Determine the (X, Y) coordinate at the center of the cell enclosing the given text.  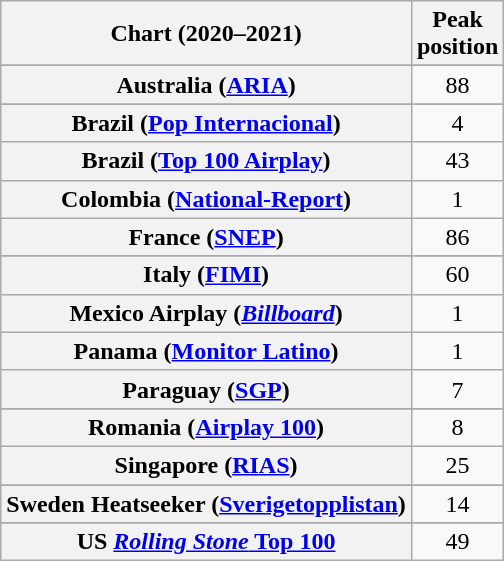
France (SNEP) (206, 237)
7 (457, 389)
86 (457, 237)
Chart (2020–2021) (206, 34)
Singapore (RIAS) (206, 465)
US Rolling Stone Top 100 (206, 542)
Brazil (Pop Internacional) (206, 123)
8 (457, 427)
Australia (ARIA) (206, 85)
Brazil (Top 100 Airplay) (206, 161)
Paraguay (SGP) (206, 389)
Romania (Airplay 100) (206, 427)
Mexico Airplay (Billboard) (206, 313)
Peakposition (457, 34)
Panama (Monitor Latino) (206, 351)
Colombia (National-Report) (206, 199)
14 (457, 503)
Sweden Heatseeker (Sverigetopplistan) (206, 503)
49 (457, 542)
Italy (FIMI) (206, 275)
43 (457, 161)
25 (457, 465)
60 (457, 275)
88 (457, 85)
4 (457, 123)
